Scan for the cell matching the given text and deliver its (x, y) coordinate at center. 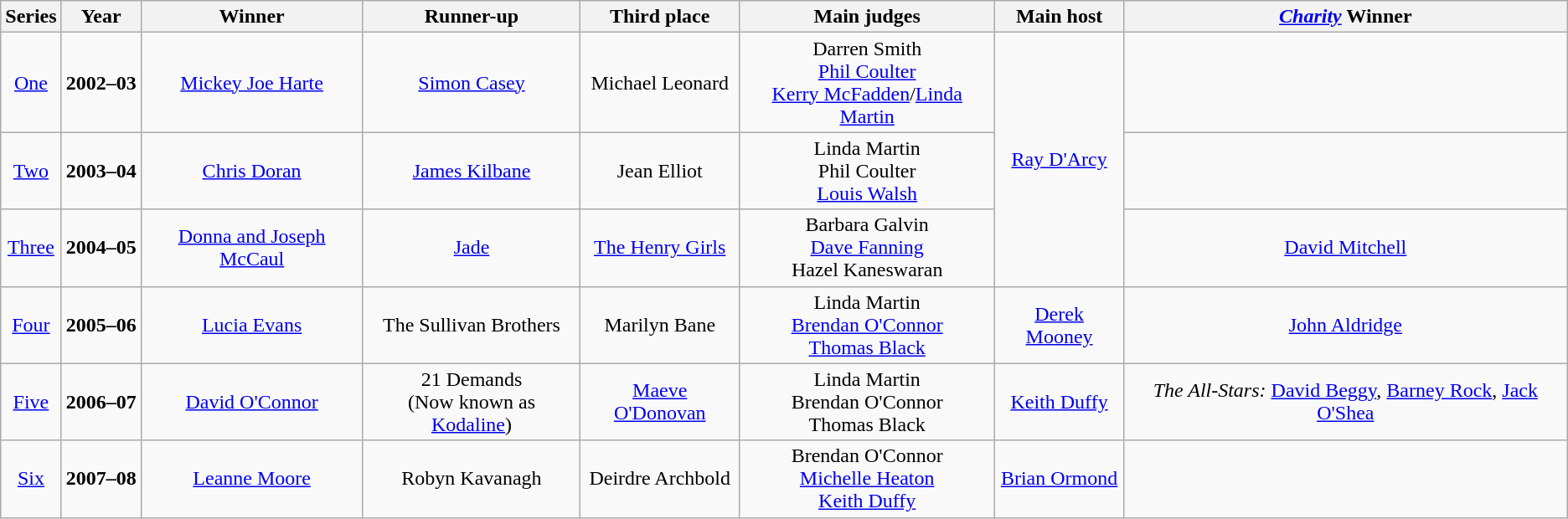
Barbara GalvinDave FanningHazel Kaneswaran (868, 248)
2003–04 (101, 171)
Linda MartinPhil CoulterLouis Walsh (868, 171)
David Mitchell (1345, 248)
Ray D'Arcy (1060, 159)
Darren SmithPhil CoulterKerry McFadden/Linda Martin (868, 82)
One (31, 82)
Two (31, 171)
Main host (1060, 17)
Michael Leonard (660, 82)
James Kilbane (472, 171)
Jade (472, 248)
Derek Mooney (1060, 325)
Marilyn Bane (660, 325)
Brian Ormond (1060, 479)
Six (31, 479)
Four (31, 325)
Robyn Kavanagh (472, 479)
Three (31, 248)
2004–05 (101, 248)
Winner (251, 17)
Mickey Joe Harte (251, 82)
The Sullivan Brothers (472, 325)
Main judges (868, 17)
David O'Connor (251, 402)
Jean Elliot (660, 171)
Chris Doran (251, 171)
Runner-up (472, 17)
21 Demands(Now known as Kodaline) (472, 402)
Brendan O'ConnorMichelle HeatonKeith Duffy (868, 479)
The Henry Girls (660, 248)
Simon Casey (472, 82)
2002–03 (101, 82)
Deirdre Archbold (660, 479)
Year (101, 17)
Lucia Evans (251, 325)
Five (31, 402)
Leanne Moore (251, 479)
Third place (660, 17)
Donna and Joseph McCaul (251, 248)
Keith Duffy (1060, 402)
John Aldridge (1345, 325)
Maeve O'Donovan (660, 402)
2005–06 (101, 325)
2007–08 (101, 479)
2006–07 (101, 402)
Series (31, 17)
Charity Winner (1345, 17)
The All-Stars: David Beggy, Barney Rock, Jack O'Shea (1345, 402)
